Locate the cell with the specified text and output its (X, Y) center coordinate. 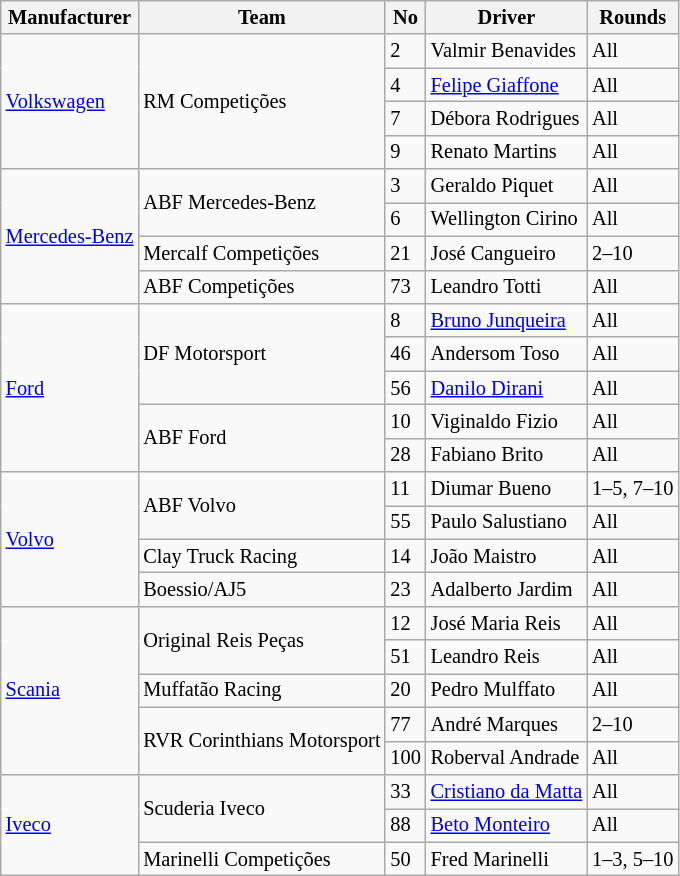
Cristiano da Matta (506, 791)
20 (405, 690)
Volvo (70, 540)
ABF Volvo (262, 506)
Boessio/AJ5 (262, 589)
No (405, 17)
11 (405, 489)
14 (405, 556)
88 (405, 825)
Bruno Junqueira (506, 320)
Danilo Dirani (506, 388)
Diumar Bueno (506, 489)
73 (405, 287)
4 (405, 85)
Team (262, 17)
Andersom Toso (506, 354)
Renato Martins (506, 152)
Manufacturer (70, 17)
Iveco (70, 824)
Scuderia Iveco (262, 808)
50 (405, 859)
51 (405, 657)
Leandro Reis (506, 657)
23 (405, 589)
33 (405, 791)
RVR Corinthians Motorsport (262, 740)
6 (405, 219)
Ford (70, 387)
Valmir Benavides (506, 51)
10 (405, 421)
Geraldo Piquet (506, 186)
Marinelli Competições (262, 859)
Fred Marinelli (506, 859)
DF Motorsport (262, 354)
ABF Competições (262, 287)
Mercedes-Benz (70, 236)
Clay Truck Racing (262, 556)
8 (405, 320)
12 (405, 623)
Paulo Salustiano (506, 522)
Scania (70, 690)
Volkswagen (70, 102)
João Maistro (506, 556)
3 (405, 186)
José Maria Reis (506, 623)
21 (405, 253)
Felipe Giaffone (506, 85)
1–5, 7–10 (632, 489)
José Cangueiro (506, 253)
Wellington Cirino (506, 219)
Muffatão Racing (262, 690)
28 (405, 455)
55 (405, 522)
7 (405, 118)
Mercalf Competições (262, 253)
RM Competições (262, 102)
Viginaldo Fizio (506, 421)
Pedro Mulffato (506, 690)
Leandro Totti (506, 287)
Original Reis Peças (262, 640)
Beto Monteiro (506, 825)
ABF Mercedes-Benz (262, 202)
ABF Ford (262, 438)
1–3, 5–10 (632, 859)
100 (405, 758)
56 (405, 388)
9 (405, 152)
Roberval Andrade (506, 758)
Driver (506, 17)
André Marques (506, 724)
46 (405, 354)
Fabiano Brito (506, 455)
Débora Rodrigues (506, 118)
Adalberto Jardim (506, 589)
2 (405, 51)
77 (405, 724)
Rounds (632, 17)
